Pinpoint the cell where the given text exists, returning its [X, Y] midpoint coordinate. 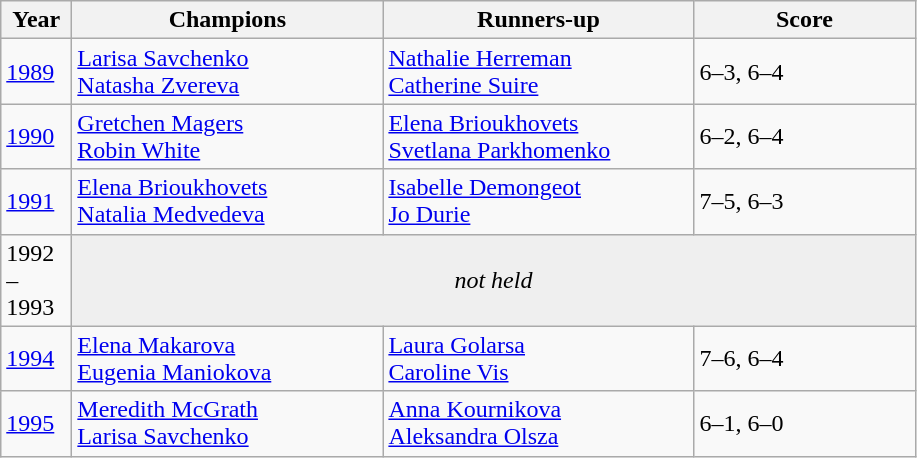
Nathalie Herreman Catherine Suire [538, 72]
1995 [36, 424]
Champions [228, 20]
Gretchen Magers Robin White [228, 136]
Isabelle Demongeot Jo Durie [538, 202]
Elena Brioukhovets Svetlana Parkhomenko [538, 136]
not held [494, 280]
Elena Makarova Eugenia Maniokova [228, 358]
1990 [36, 136]
6–3, 6–4 [804, 72]
Elena Brioukhovets Natalia Medvedeva [228, 202]
Anna Kournikova Aleksandra Olsza [538, 424]
Laura Golarsa Caroline Vis [538, 358]
1994 [36, 358]
1989 [36, 72]
6–2, 6–4 [804, 136]
Year [36, 20]
1992–1993 [36, 280]
Meredith McGrath Larisa Savchenko [228, 424]
Score [804, 20]
7–6, 6–4 [804, 358]
Larisa Savchenko Natasha Zvereva [228, 72]
7–5, 6–3 [804, 202]
Runners-up [538, 20]
1991 [36, 202]
6–1, 6–0 [804, 424]
